Identify which cell holds the provided text, then report its [X, Y] central coordinate. 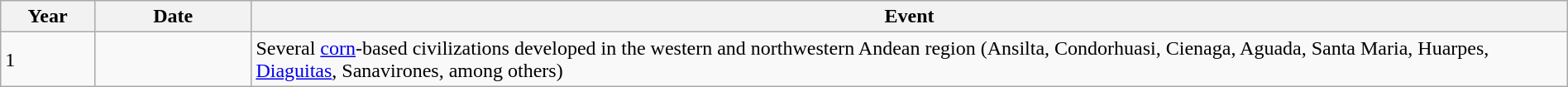
Year [48, 17]
Event [910, 17]
Date [172, 17]
1 [48, 60]
